Return (x, y) of the center of cell containing provided text 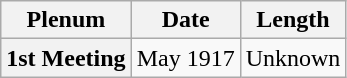
1st Meeting (66, 58)
Date (186, 20)
Length (293, 20)
Unknown (293, 58)
May 1917 (186, 58)
Plenum (66, 20)
